Return [x, y] of the center of cell containing provided text 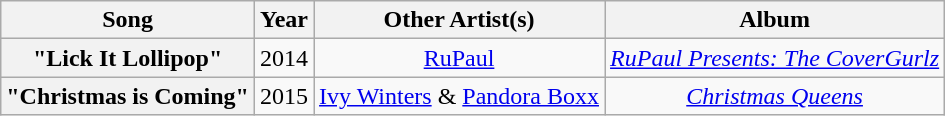
2014 [284, 58]
"Lick It Lollipop" [128, 58]
Ivy Winters & Pandora Boxx [460, 96]
Year [284, 20]
RuPaul [460, 58]
Other Artist(s) [460, 20]
2015 [284, 96]
Album [775, 20]
Song [128, 20]
"Christmas is Coming" [128, 96]
Christmas Queens [775, 96]
RuPaul Presents: The CoverGurlz [775, 58]
